Pinpoint the cell where the given text exists, returning its [x, y] midpoint coordinate. 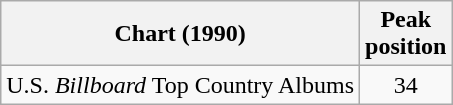
Peakposition [406, 34]
Chart (1990) [180, 34]
34 [406, 85]
U.S. Billboard Top Country Albums [180, 85]
